Return the (X, Y) coordinate for the center point of the cell that contains the specified text.  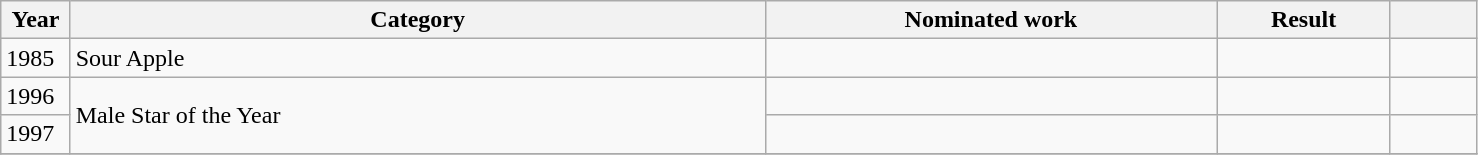
Male Star of the Year (418, 115)
Category (418, 20)
Nominated work (991, 20)
Year (36, 20)
1985 (36, 58)
1997 (36, 134)
Sour Apple (418, 58)
Result (1304, 20)
1996 (36, 96)
